Find where the given text appears and provide that cell's center as (x, y) coordinate. 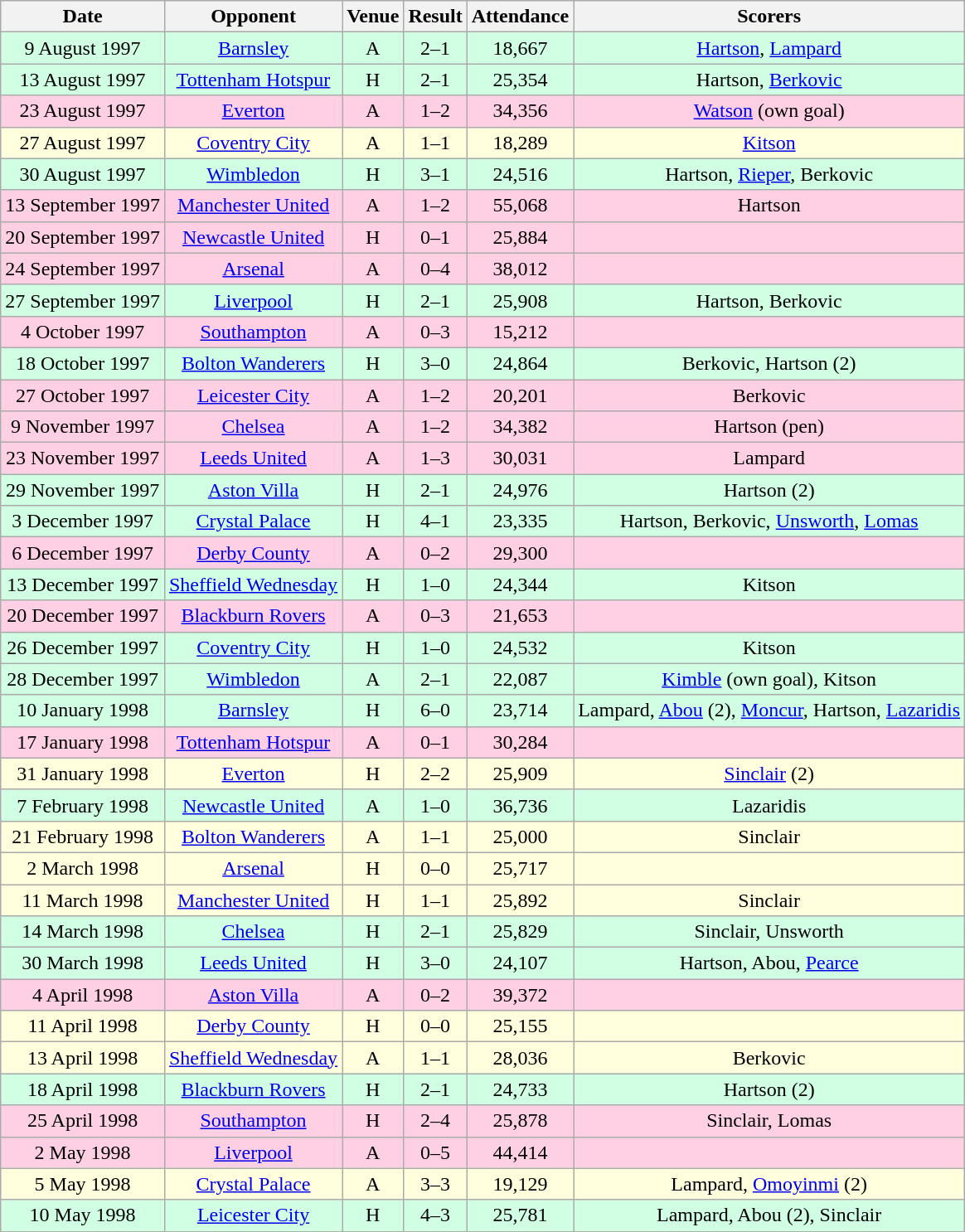
14 March 1998 (83, 932)
24,516 (520, 174)
18,289 (520, 143)
18 April 1998 (83, 1089)
20 September 1997 (83, 237)
25,000 (520, 837)
Result (435, 17)
2 March 1998 (83, 868)
Hartson, Lampard (769, 48)
Date (83, 17)
2 May 1998 (83, 1152)
Watson (own goal) (769, 111)
24 September 1997 (83, 269)
Venue (373, 17)
Opponent (253, 17)
44,414 (520, 1152)
7 February 1998 (83, 805)
25,781 (520, 1215)
2–2 (435, 774)
Lazaridis (769, 805)
Lampard, Abou (2), Moncur, Hartson, Lazaridis (769, 711)
20 December 1997 (83, 616)
27 October 1997 (83, 395)
25,892 (520, 900)
3 December 1997 (83, 521)
30 August 1997 (83, 174)
4 October 1997 (83, 332)
Hartson, Abou, Pearce (769, 963)
15,212 (520, 332)
Scorers (769, 17)
10 January 1998 (83, 711)
13 September 1997 (83, 206)
36,736 (520, 805)
10 May 1998 (83, 1215)
23 November 1997 (83, 458)
29 November 1997 (83, 490)
2–4 (435, 1121)
6 December 1997 (83, 553)
Hartson, Rieper, Berkovic (769, 174)
25,354 (520, 80)
29,300 (520, 553)
30,284 (520, 742)
25,829 (520, 932)
11 March 1998 (83, 900)
24,976 (520, 490)
11 April 1998 (83, 1026)
4–3 (435, 1215)
25,908 (520, 300)
30,031 (520, 458)
23,335 (520, 521)
4 April 1998 (83, 995)
22,087 (520, 679)
0–4 (435, 269)
28,036 (520, 1058)
13 December 1997 (83, 584)
3–3 (435, 1184)
9 November 1997 (83, 427)
9 August 1997 (83, 48)
13 April 1998 (83, 1058)
13 August 1997 (83, 80)
23,714 (520, 711)
Sinclair (2) (769, 774)
Lampard, Omoyinmi (2) (769, 1184)
27 August 1997 (83, 143)
34,356 (520, 111)
25,909 (520, 774)
31 January 1998 (83, 774)
21,653 (520, 616)
19,129 (520, 1184)
4–1 (435, 521)
28 December 1997 (83, 679)
Berkovic, Hartson (2) (769, 363)
0–5 (435, 1152)
25,717 (520, 868)
5 May 1998 (83, 1184)
24,344 (520, 584)
30 March 1998 (83, 963)
Hartson, Berkovic, Unsworth, Lomas (769, 521)
Sinclair, Unsworth (769, 932)
Lampard, Abou (2), Sinclair (769, 1215)
1–3 (435, 458)
Hartson (769, 206)
3–1 (435, 174)
55,068 (520, 206)
Kimble (own goal), Kitson (769, 679)
18 October 1997 (83, 363)
26 December 1997 (83, 648)
24,733 (520, 1089)
38,012 (520, 269)
24,532 (520, 648)
Sinclair, Lomas (769, 1121)
25 April 1998 (83, 1121)
25,155 (520, 1026)
24,864 (520, 363)
20,201 (520, 395)
17 January 1998 (83, 742)
23 August 1997 (83, 111)
Attendance (520, 17)
25,878 (520, 1121)
18,667 (520, 48)
Lampard (769, 458)
21 February 1998 (83, 837)
6–0 (435, 711)
34,382 (520, 427)
25,884 (520, 237)
27 September 1997 (83, 300)
Hartson (pen) (769, 427)
24,107 (520, 963)
39,372 (520, 995)
